From the cell containing the given text, extract its center point as (x, y) coordinate. 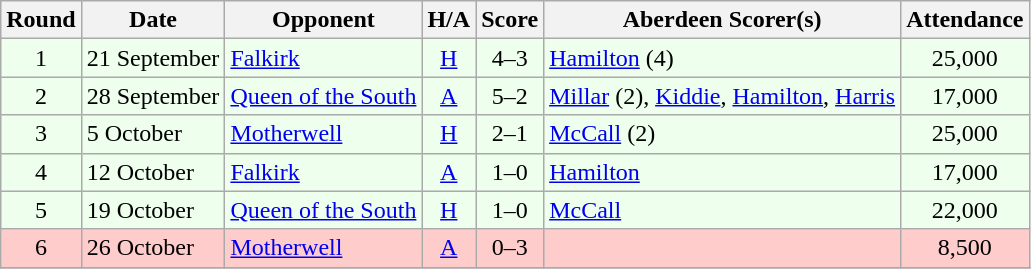
5–2 (510, 96)
5 October (153, 134)
Score (510, 20)
26 October (153, 248)
McCall (722, 210)
5 (41, 210)
0–3 (510, 248)
12 October (153, 172)
28 September (153, 96)
H/A (449, 20)
1 (41, 58)
6 (41, 248)
McCall (2) (722, 134)
Hamilton (4) (722, 58)
Attendance (965, 20)
2 (41, 96)
Date (153, 20)
Hamilton (722, 172)
Aberdeen Scorer(s) (722, 20)
Opponent (324, 20)
21 September (153, 58)
Round (41, 20)
2–1 (510, 134)
19 October (153, 210)
4 (41, 172)
4–3 (510, 58)
3 (41, 134)
22,000 (965, 210)
8,500 (965, 248)
Millar (2), Kiddie, Hamilton, Harris (722, 96)
